Provide the (x, y) coordinate of the cell's center where the given text is located.  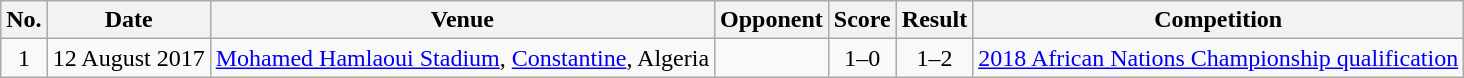
No. (24, 20)
Score (862, 20)
Competition (1218, 20)
1–0 (862, 58)
Date (128, 20)
Venue (462, 20)
Result (934, 20)
2018 African Nations Championship qualification (1218, 58)
1–2 (934, 58)
1 (24, 58)
Opponent (772, 20)
Mohamed Hamlaoui Stadium, Constantine, Algeria (462, 58)
12 August 2017 (128, 58)
